Output the [x, y] coordinate of the center of the cell containing the given text.  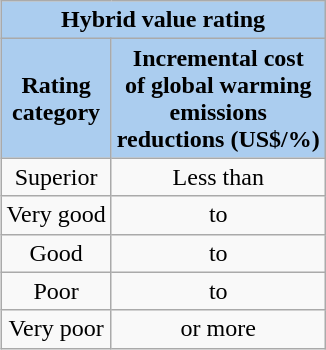
Very good [56, 215]
Less than [218, 177]
Poor [56, 291]
Superior [56, 177]
Incremental costof global warmingemissionsreductions (US$/%) [218, 98]
or more [218, 329]
Very poor [56, 329]
Hybrid value rating [163, 20]
Ratingcategory [56, 98]
Good [56, 253]
